Provide the [x, y] coordinate of the cell's center where the given text is located.  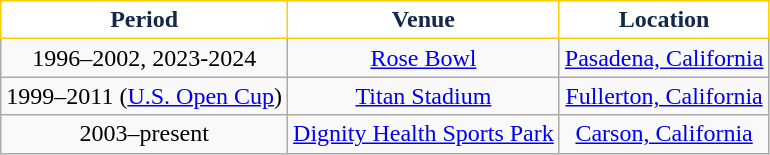
Fullerton, California [664, 96]
2003–present [144, 134]
Dignity Health Sports Park [424, 134]
Titan Stadium [424, 96]
Carson, California [664, 134]
Pasadena, California [664, 58]
Location [664, 20]
Rose Bowl [424, 58]
Period [144, 20]
1999–2011 (U.S. Open Cup) [144, 96]
1996–2002, 2023-2024 [144, 58]
Venue [424, 20]
